Search for the cell housing the specified text and yield its [X, Y] center coordinate. 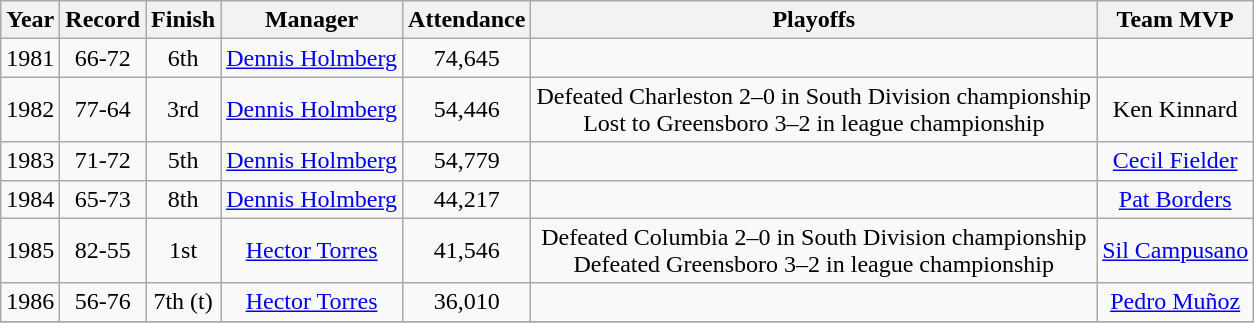
Team MVP [1176, 20]
8th [184, 199]
65-73 [103, 199]
74,645 [467, 58]
Year [30, 20]
Record [103, 20]
54,446 [467, 110]
Pedro Muñoz [1176, 302]
Defeated Charleston 2–0 in South Division championship Lost to Greensboro 3–2 in league championship [814, 110]
82-55 [103, 250]
41,546 [467, 250]
Cecil Fielder [1176, 161]
5th [184, 161]
1st [184, 250]
6th [184, 58]
1984 [30, 199]
77-64 [103, 110]
54,779 [467, 161]
Finish [184, 20]
Pat Borders [1176, 199]
66-72 [103, 58]
7th (t) [184, 302]
56-76 [103, 302]
1983 [30, 161]
Manager [312, 20]
1986 [30, 302]
1981 [30, 58]
44,217 [467, 199]
1982 [30, 110]
Ken Kinnard [1176, 110]
Playoffs [814, 20]
36,010 [467, 302]
Attendance [467, 20]
Defeated Columbia 2–0 in South Division championship Defeated Greensboro 3–2 in league championship [814, 250]
Sil Campusano [1176, 250]
71-72 [103, 161]
1985 [30, 250]
3rd [184, 110]
